Detect which cell encompasses the target text, then output its [X, Y] center coordinate. 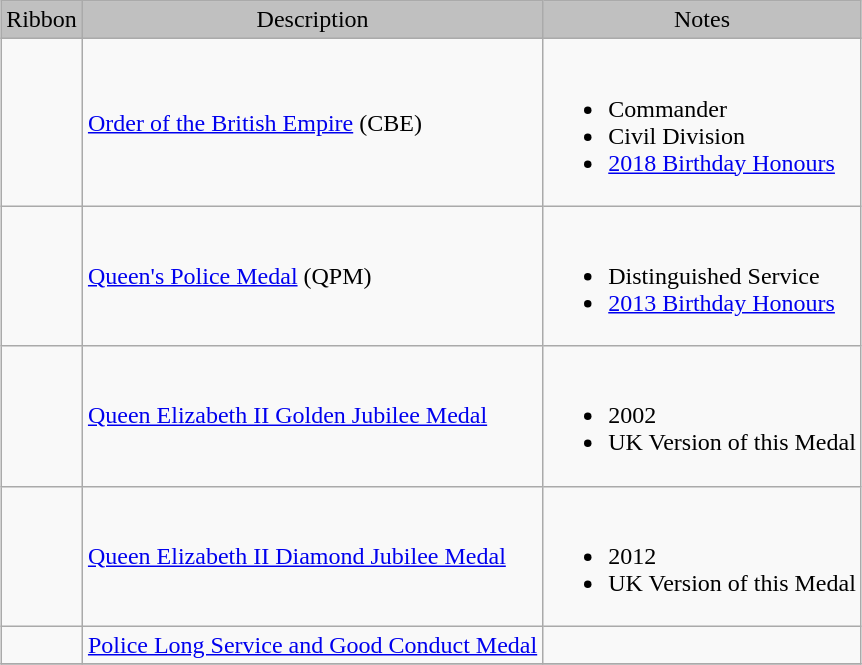
2002UK Version of this Medal [702, 416]
Queen's Police Medal (QPM) [312, 276]
Queen Elizabeth II Diamond Jubilee Medal [312, 556]
Ribbon [42, 20]
Description [312, 20]
Queen Elizabeth II Golden Jubilee Medal [312, 416]
Notes [702, 20]
Order of the British Empire (CBE) [312, 122]
Distinguished Service2013 Birthday Honours [702, 276]
2012UK Version of this Medal [702, 556]
CommanderCivil Division2018 Birthday Honours [702, 122]
Police Long Service and Good Conduct Medal [312, 645]
